Capture the cell that displays the provided text and extract its (X, Y) central coordinate. 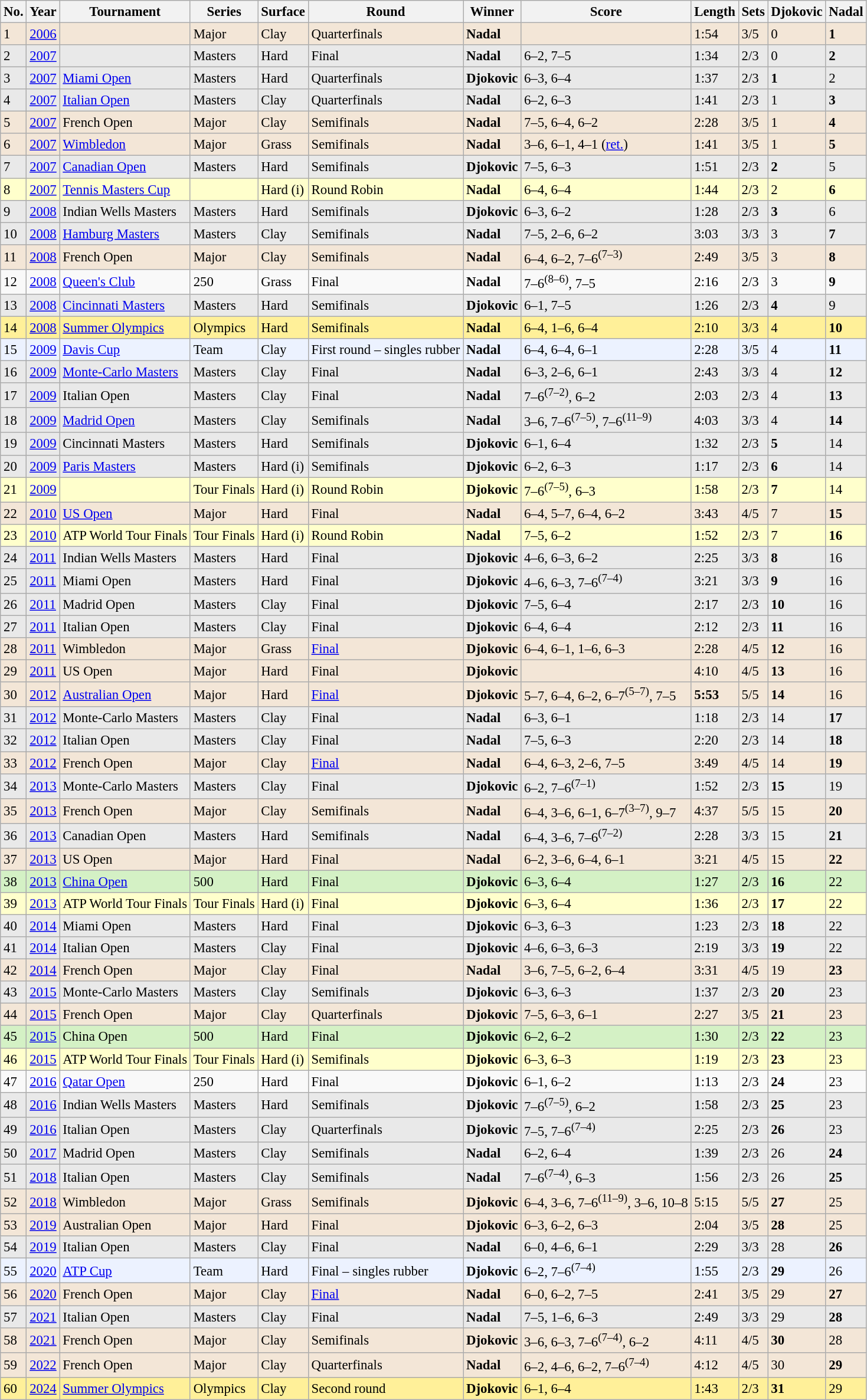
43 (14, 992)
1:30 (715, 1037)
2:04 (715, 1225)
4:12 (715, 1365)
6–1, 7–5 (606, 306)
33 (14, 763)
6–4, 5–7, 6–4, 6–2 (606, 513)
39 (14, 904)
6–2, 7–6(7–4) (606, 1271)
Tennis Masters Cup (125, 189)
No. (14, 12)
6–2, 6–4 (606, 1153)
41 (14, 948)
2:20 (715, 740)
7–5, 1–6, 6–3 (606, 1317)
2006 (43, 34)
5:15 (715, 1202)
7–5, 6–3, 6–1 (606, 1015)
6–3, 6–1 (606, 718)
1:36 (715, 904)
2:29 (715, 1247)
50 (14, 1153)
7–5, 2–6, 6–2 (606, 234)
4–6, 6–3, 6–3 (606, 948)
42 (14, 971)
Tournament (125, 12)
47 (14, 1081)
1:56 (715, 1176)
4:11 (715, 1340)
1:39 (715, 1153)
2:16 (715, 282)
6–0, 4–6, 6–1 (606, 1247)
6–4, 6–4, 6–1 (606, 350)
45 (14, 1037)
5:53 (715, 694)
58 (14, 1340)
3:43 (715, 513)
6–4, 3–6, 7–6(11–9), 3–6, 10–8 (606, 1202)
6–4, 1–6, 6–4 (606, 327)
6–2, 7–5 (606, 56)
7–6(7–2), 6–2 (606, 395)
Sets (753, 12)
2:17 (715, 605)
7–5, 6–4, 6–2 (606, 123)
2:12 (715, 627)
44 (14, 1015)
6–0, 6–2, 7–5 (606, 1294)
6–2, 4–6, 6–2, 7–6(7–4) (606, 1365)
6–3, 6–2 (606, 211)
1:43 (715, 1389)
7–6(8–6), 7–5 (606, 282)
3:49 (715, 763)
1:26 (715, 306)
1:55 (715, 1271)
ATP Cup (125, 1271)
55 (14, 1271)
1:28 (715, 211)
1:27 (715, 881)
59 (14, 1365)
2017 (43, 1153)
37 (14, 860)
46 (14, 1059)
7–5, 6–4 (606, 605)
Round (385, 12)
Paris Masters (125, 466)
3:31 (715, 971)
6–2, 3–6, 6–4, 6–1 (606, 860)
35 (14, 811)
3–6, 6–1, 4–1 (ret.) (606, 145)
1:18 (715, 718)
7–5, 6–2 (606, 536)
6–4, 6–1, 1–6, 6–3 (606, 649)
2:27 (715, 1015)
7–6(7–5), 6–2 (606, 1104)
First round – singles rubber (385, 350)
Davis Cup (125, 350)
Qatar Open (125, 1081)
7–6(7–4), 6–3 (606, 1176)
2:03 (715, 395)
6–4, 6–3, 2–6, 7–5 (606, 763)
1:54 (715, 34)
Second round (385, 1389)
40 (14, 926)
1:34 (715, 56)
2:10 (715, 327)
36 (14, 836)
52 (14, 1202)
1:17 (715, 466)
1:44 (715, 189)
1:23 (715, 926)
60 (14, 1389)
3–6, 7–5, 6–2, 6–4 (606, 971)
Hamburg Masters (125, 234)
Final – singles rubber (385, 1271)
51 (14, 1176)
Length (715, 12)
38 (14, 881)
48 (14, 1104)
32 (14, 740)
56 (14, 1294)
4:10 (715, 671)
6–4, 3–6, 6–1, 6–7(3–7), 9–7 (606, 811)
1:51 (715, 167)
2:41 (715, 1294)
7–6(7–5), 6–3 (606, 490)
4–6, 6–3, 7–6(7–4) (606, 581)
6–3, 6–2, 6–3 (606, 1225)
Winner (492, 12)
49 (14, 1130)
3–6, 7–6(7–5), 7–6(11–9) (606, 420)
2024 (43, 1389)
3–6, 6–3, 7–6(7–4), 6–2 (606, 1340)
6–4, 6–2, 7–6(7–3) (606, 257)
Score (606, 12)
34 (14, 786)
Queen's Club (125, 282)
6–4, 3–6, 7–6(7–2) (606, 836)
Series (224, 12)
6–2, 7–6(7–1) (606, 786)
53 (14, 1225)
3:03 (715, 234)
Year (43, 12)
2:19 (715, 948)
5–7, 6–4, 6–2, 6–7(5–7), 7–5 (606, 694)
2022 (43, 1365)
6–3, 2–6, 6–1 (606, 372)
2:43 (715, 372)
1:32 (715, 444)
54 (14, 1247)
6–1, 6–2 (606, 1081)
6–2, 6–2 (606, 1037)
1:13 (715, 1081)
4:37 (715, 811)
4:03 (715, 420)
1:19 (715, 1059)
4–6, 6–3, 6–2 (606, 558)
57 (14, 1317)
Surface (283, 12)
7–5, 7–6(7–4) (606, 1130)
